Determine the (x, y) coordinate at the center of the cell enclosing the given text.  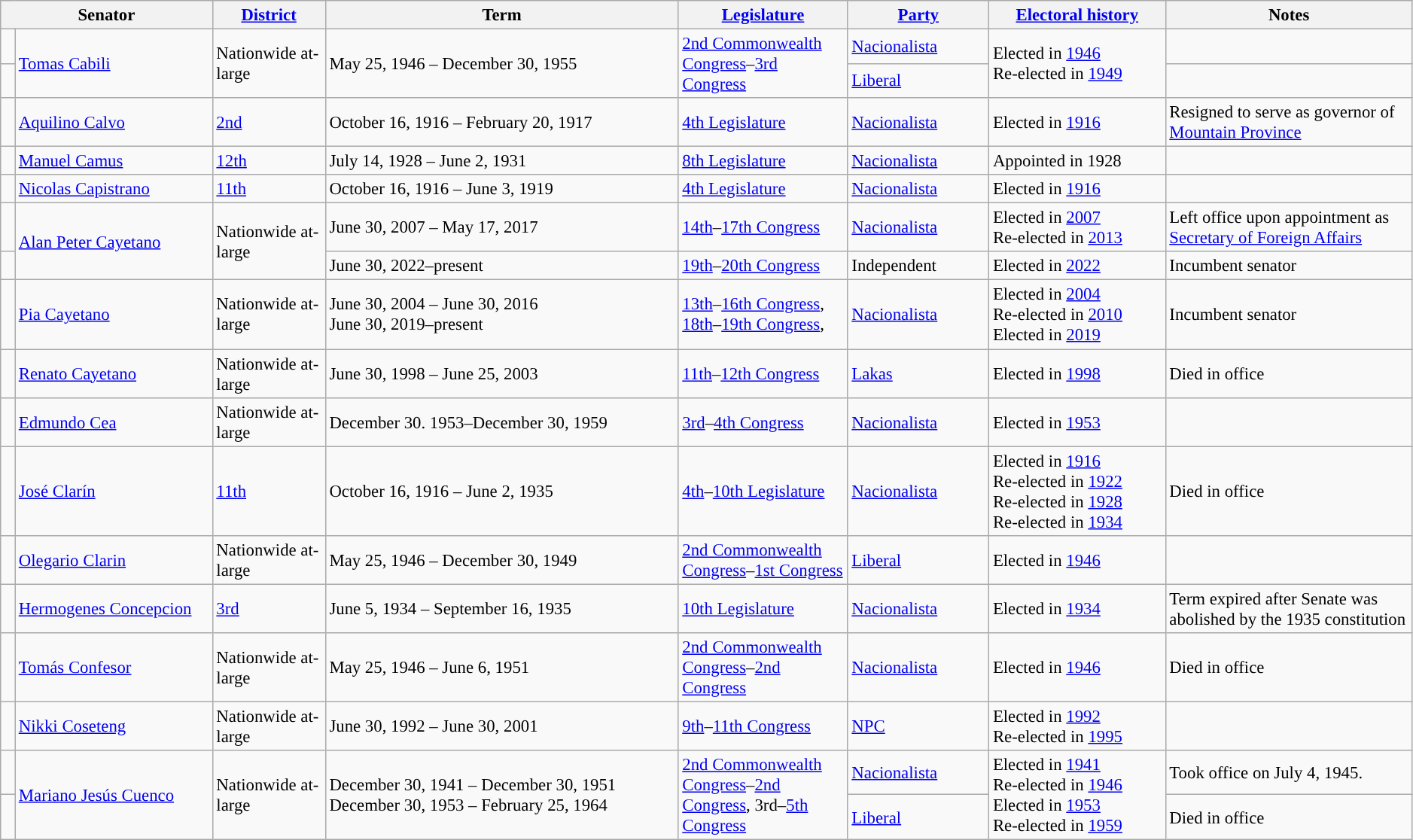
Elected in 1916Re-elected in 1922Re-elected in 1928Re-elected in 1934 (1077, 491)
Hermogenes Concepcion (114, 608)
Nikki Coseteng (114, 726)
2nd (269, 122)
19th–20th Congress (763, 266)
Pia Cayetano (114, 315)
Elected in 2007Re-elected in 2013 (1077, 227)
October 16, 1916 – June 3, 1919 (501, 189)
Renato Cayetano (114, 373)
4th–10th Legislature (763, 491)
Elected in 1934 (1077, 608)
Alan Peter Cayetano (114, 242)
Term (501, 15)
June 30, 2022–present (501, 266)
Left office upon appointment as Secretary of Foreign Affairs (1289, 227)
June 30, 2007 – May 17, 2017 (501, 227)
Elected in 1946Re-elected in 1949 (1077, 64)
Elected in 2004Re-elected in 2010Elected in 2019 (1077, 315)
December 30, 1941 – December 30, 1951December 30, 1953 – February 25, 1964 (501, 795)
December 30. 1953–December 30, 1959 (501, 422)
Elected in 1941Re-elected in 1946Elected in 1953Re-elected in 1959 (1077, 795)
Tomas Cabili (114, 64)
May 25, 1946 – December 30, 1949 (501, 560)
Notes (1289, 15)
June 30, 1992 – June 30, 2001 (501, 726)
Elected in 2022 (1077, 266)
2nd Commonwealth Congress–1st Congress (763, 560)
3rd (269, 608)
Tomás Confesor (114, 668)
Edmundo Cea (114, 422)
11th–12th Congress (763, 373)
10th Legislature (763, 608)
Resigned to serve as governor of Mountain Province (1289, 122)
Manuel Camus (114, 161)
Took office on July 4, 1945. (1289, 772)
8th Legislature (763, 161)
Appointed in 1928 (1077, 161)
Legislature (763, 15)
Electoral history (1077, 15)
June 30, 1998 – June 25, 2003 (501, 373)
2nd Commonwealth Congress–2nd Congress (763, 668)
13th–16th Congress, 18th–19th Congress, (763, 315)
October 16, 1916 – June 2, 1935 (501, 491)
Independent (918, 266)
July 14, 1928 – June 2, 1931 (501, 161)
14th–17th Congress (763, 227)
12th (269, 161)
Elected in 1998 (1077, 373)
May 25, 1946 – December 30, 1955 (501, 64)
Term expired after Senate was abolished by the 1935 constitution (1289, 608)
District (269, 15)
Lakas (918, 373)
June 5, 1934 – September 16, 1935 (501, 608)
October 16, 1916 – February 20, 1917 (501, 122)
9th–11th Congress (763, 726)
Nicolas Capistrano (114, 189)
June 30, 2004 – June 30, 2016June 30, 2019–present (501, 315)
Mariano Jesús Cuenco (114, 795)
May 25, 1946 – June 6, 1951 (501, 668)
José Clarín (114, 491)
Olegario Clarin (114, 560)
2nd Commonwealth Congress–3rd Congress (763, 64)
Elected in 1953 (1077, 422)
Party (918, 15)
Elected in 1992Re-elected in 1995 (1077, 726)
2nd Commonwealth Congress–2nd Congress, 3rd–5th Congress (763, 795)
Aquilino Calvo (114, 122)
Senator (107, 15)
NPC (918, 726)
3rd–4th Congress (763, 422)
